Return the (x, y) coordinate for the center point of the cell that contains the specified text.  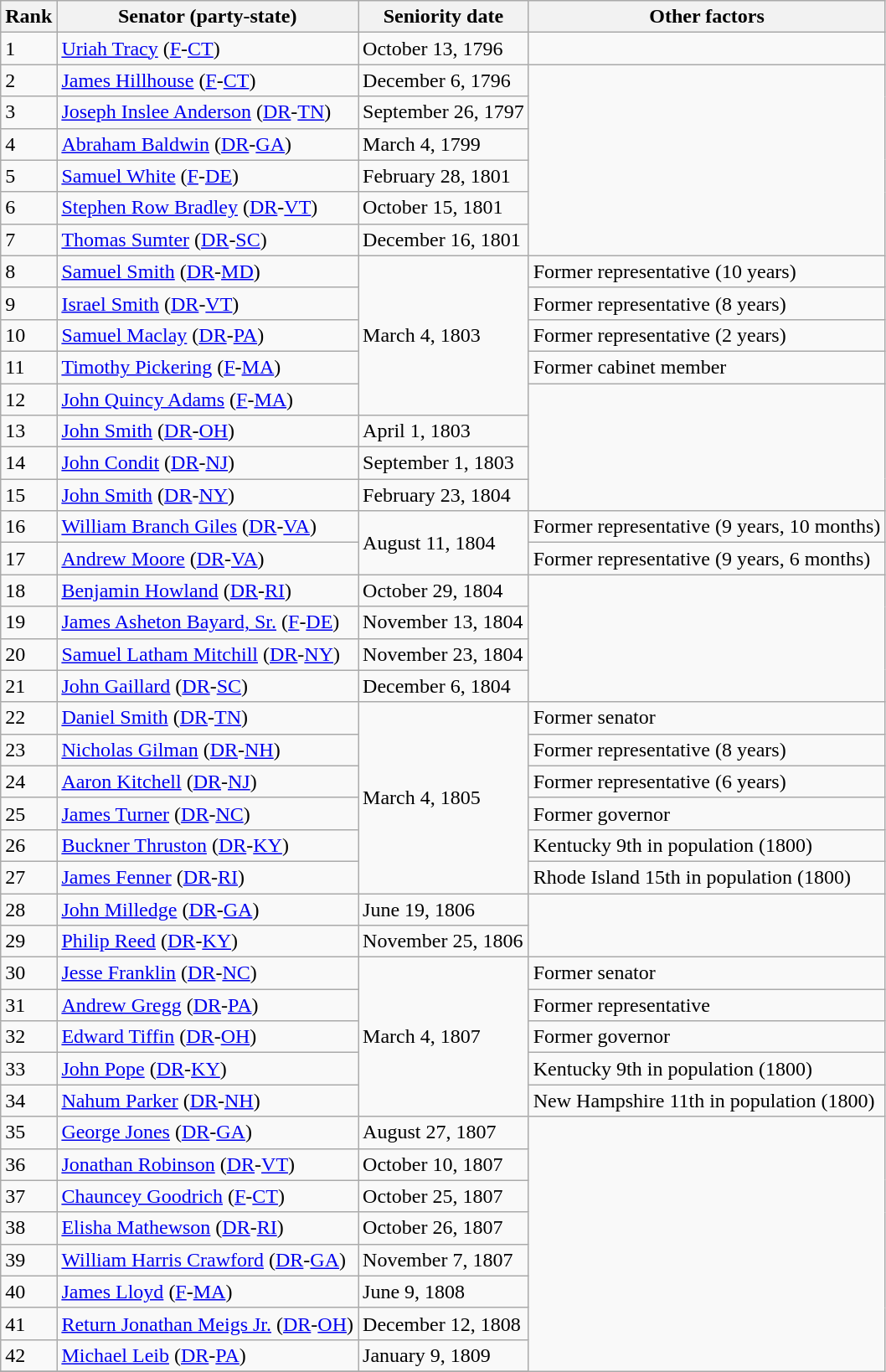
29 (28, 941)
37 (28, 1196)
Abraham Baldwin (DR-GA) (208, 144)
Former representative (707, 1005)
41 (28, 1323)
February 28, 1801 (444, 176)
22 (28, 718)
December 6, 1804 (444, 686)
33 (28, 1069)
June 9, 1808 (444, 1292)
16 (28, 527)
Former representative (6 years) (707, 781)
14 (28, 463)
7 (28, 240)
November 23, 1804 (444, 654)
Senator (party-state) (208, 17)
17 (28, 559)
32 (28, 1037)
William Harris Crawford (DR-GA) (208, 1260)
John Condit (DR-NJ) (208, 463)
Benjamin Howland (DR-RI) (208, 591)
3 (28, 112)
Joseph Inslee Anderson (DR-TN) (208, 112)
10 (28, 335)
Rhode Island 15th in population (1800) (707, 877)
18 (28, 591)
25 (28, 813)
December 6, 1796 (444, 80)
March 4, 1799 (444, 144)
12 (28, 400)
John Smith (DR-OH) (208, 431)
19 (28, 622)
September 26, 1797 (444, 112)
August 27, 1807 (444, 1132)
John Smith (DR-NY) (208, 495)
James Lloyd (F-MA) (208, 1292)
November 7, 1807 (444, 1260)
Edward Tiffin (DR-OH) (208, 1037)
January 9, 1809 (444, 1355)
Uriah Tracy (F-CT) (208, 49)
Philip Reed (DR-KY) (208, 941)
39 (28, 1260)
John Quincy Adams (F-MA) (208, 400)
Elisha Mathewson (DR-RI) (208, 1228)
September 1, 1803 (444, 463)
Nahum Parker (DR-NH) (208, 1101)
Former representative (2 years) (707, 335)
Former representative (10 years) (707, 271)
James Fenner (DR-RI) (208, 877)
October 15, 1801 (444, 208)
Israel Smith (DR-VT) (208, 303)
Seniority date (444, 17)
31 (28, 1005)
October 26, 1807 (444, 1228)
James Turner (DR-NC) (208, 813)
Andrew Gregg (DR-PA) (208, 1005)
Michael Leib (DR-PA) (208, 1355)
Return Jonathan Meigs Jr. (DR-OH) (208, 1323)
August 11, 1804 (444, 543)
John Pope (DR-KY) (208, 1069)
Jonathan Robinson (DR-VT) (208, 1164)
Former representative (9 years, 6 months) (707, 559)
Samuel Smith (DR-MD) (208, 271)
35 (28, 1132)
36 (28, 1164)
Daniel Smith (DR-TN) (208, 718)
October 25, 1807 (444, 1196)
April 1, 1803 (444, 431)
March 4, 1807 (444, 1037)
November 25, 1806 (444, 941)
38 (28, 1228)
9 (28, 303)
Jesse Franklin (DR-NC) (208, 973)
Samuel Latham Mitchill (DR-NY) (208, 654)
James Asheton Bayard, Sr. (F-DE) (208, 622)
5 (28, 176)
6 (28, 208)
Timothy Pickering (F-MA) (208, 367)
March 4, 1805 (444, 797)
Thomas Sumter (DR-SC) (208, 240)
June 19, 1806 (444, 909)
October 29, 1804 (444, 591)
February 23, 1804 (444, 495)
James Hillhouse (F-CT) (208, 80)
Aaron Kitchell (DR-NJ) (208, 781)
34 (28, 1101)
23 (28, 750)
Former cabinet member (707, 367)
4 (28, 144)
42 (28, 1355)
28 (28, 909)
December 16, 1801 (444, 240)
March 4, 1803 (444, 335)
40 (28, 1292)
13 (28, 431)
27 (28, 877)
John Milledge (DR-GA) (208, 909)
New Hampshire 11th in population (1800) (707, 1101)
October 10, 1807 (444, 1164)
11 (28, 367)
21 (28, 686)
Other factors (707, 17)
Nicholas Gilman (DR-NH) (208, 750)
1 (28, 49)
20 (28, 654)
December 12, 1808 (444, 1323)
William Branch Giles (DR-VA) (208, 527)
John Gaillard (DR-SC) (208, 686)
Stephen Row Bradley (DR-VT) (208, 208)
26 (28, 845)
Samuel White (F-DE) (208, 176)
8 (28, 271)
November 13, 1804 (444, 622)
30 (28, 973)
Andrew Moore (DR-VA) (208, 559)
Rank (28, 17)
15 (28, 495)
24 (28, 781)
2 (28, 80)
George Jones (DR-GA) (208, 1132)
Buckner Thruston (DR-KY) (208, 845)
Samuel Maclay (DR-PA) (208, 335)
Former representative (9 years, 10 months) (707, 527)
October 13, 1796 (444, 49)
Chauncey Goodrich (F-CT) (208, 1196)
